Capture the cell that displays the provided text and extract its (X, Y) central coordinate. 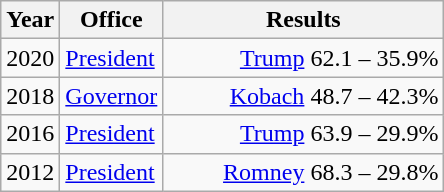
Romney 68.3 – 29.8% (304, 172)
Kobach 48.7 – 42.3% (304, 96)
2018 (30, 96)
Year (30, 20)
Governor (112, 96)
Results (304, 20)
Office (112, 20)
2016 (30, 134)
Trump 63.9 – 29.9% (304, 134)
2012 (30, 172)
2020 (30, 58)
Trump 62.1 – 35.9% (304, 58)
